From the cell containing the given text, extract its center point as (x, y) coordinate. 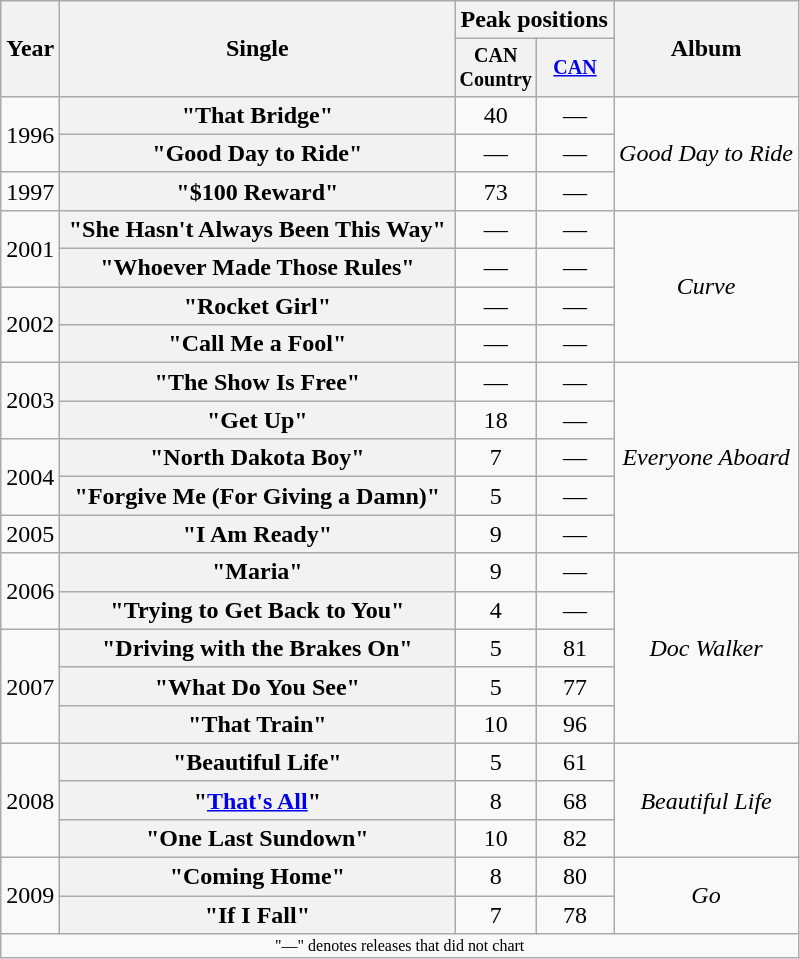
4 (496, 610)
80 (576, 877)
Album (706, 49)
Single (258, 49)
1996 (30, 134)
CAN Country (496, 68)
CAN (576, 68)
"Forgive Me (For Giving a Damn)" (258, 496)
40 (496, 115)
"Maria" (258, 572)
"—" denotes releases that did not chart (400, 946)
Beautiful Life (706, 800)
"I Am Ready" (258, 534)
"North Dakota Boy" (258, 458)
"Rocket Girl" (258, 306)
81 (576, 648)
2001 (30, 248)
2008 (30, 800)
78 (576, 915)
Everyone Aboard (706, 458)
"The Show Is Free" (258, 382)
82 (576, 838)
"She Hasn't Always Been This Way" (258, 229)
"$100 Reward" (258, 191)
2003 (30, 401)
18 (496, 420)
"Trying to Get Back to You" (258, 610)
1997 (30, 191)
Go (706, 896)
"That Bridge" (258, 115)
"Coming Home" (258, 877)
"What Do You See" (258, 686)
Peak positions (534, 20)
"That Train" (258, 724)
"If I Fall" (258, 915)
73 (496, 191)
2005 (30, 534)
"One Last Sundown" (258, 838)
Year (30, 49)
68 (576, 800)
"Beautiful Life" (258, 762)
"Call Me a Fool" (258, 344)
2004 (30, 477)
96 (576, 724)
"That's All" (258, 800)
Good Day to Ride (706, 153)
"Driving with the Brakes On" (258, 648)
"Good Day to Ride" (258, 153)
Doc Walker (706, 648)
2007 (30, 686)
61 (576, 762)
2009 (30, 896)
2006 (30, 591)
Curve (706, 286)
"Whoever Made Those Rules" (258, 268)
"Get Up" (258, 420)
77 (576, 686)
2002 (30, 325)
